Scan for the cell matching the given text and deliver its [x, y] coordinate at center. 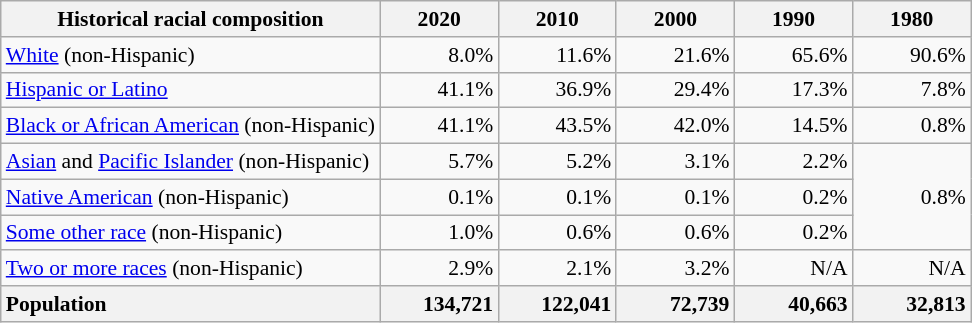
Black or African American (non-Hispanic) [190, 126]
Two or more races (non-Hispanic) [190, 269]
90.6% [912, 55]
65.6% [793, 55]
21.6% [675, 55]
2.2% [793, 162]
1.0% [439, 233]
2.1% [557, 269]
2.9% [439, 269]
3.1% [675, 162]
17.3% [793, 90]
7.8% [912, 90]
Native American (non-Hispanic) [190, 197]
40,663 [793, 304]
1990 [793, 19]
Some other race (non-Hispanic) [190, 233]
Population [190, 304]
2010 [557, 19]
White (non-Hispanic) [190, 55]
Historical racial composition [190, 19]
134,721 [439, 304]
42.0% [675, 126]
72,739 [675, 304]
2020 [439, 19]
14.5% [793, 126]
2000 [675, 19]
Hispanic or Latino [190, 90]
32,813 [912, 304]
36.9% [557, 90]
3.2% [675, 269]
1980 [912, 19]
5.7% [439, 162]
29.4% [675, 90]
Asian and Pacific Islander (non-Hispanic) [190, 162]
122,041 [557, 304]
43.5% [557, 126]
5.2% [557, 162]
8.0% [439, 55]
11.6% [557, 55]
